Output the [X, Y] coordinate of the center of the cell containing the given text.  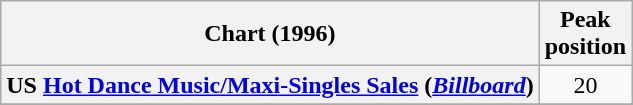
Peakposition [585, 34]
Chart (1996) [270, 34]
20 [585, 85]
US Hot Dance Music/Maxi-Singles Sales (Billboard) [270, 85]
